Provide the (x, y) coordinate of the cell's center where the given text is located.  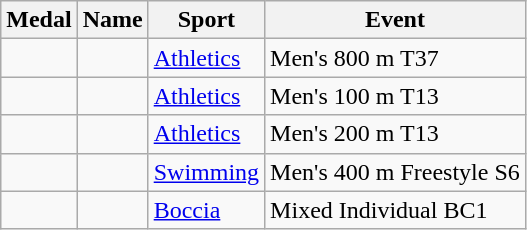
Mixed Individual BC1 (396, 210)
Boccia (206, 210)
Men's 100 m T13 (396, 96)
Men's 800 m T37 (396, 58)
Men's 400 m Freestyle S6 (396, 172)
Men's 200 m T13 (396, 134)
Swimming (206, 172)
Sport (206, 20)
Medal (39, 20)
Event (396, 20)
Name (112, 20)
